For the text-containing cell, return its midpoint in (X, Y) coordinate format. 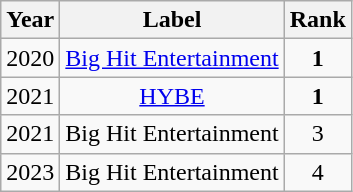
2023 (30, 172)
Label (172, 20)
Rank (318, 20)
2020 (30, 58)
4 (318, 172)
Year (30, 20)
HYBE (172, 96)
3 (318, 134)
